Locate the cell with the specified text and output its (X, Y) center coordinate. 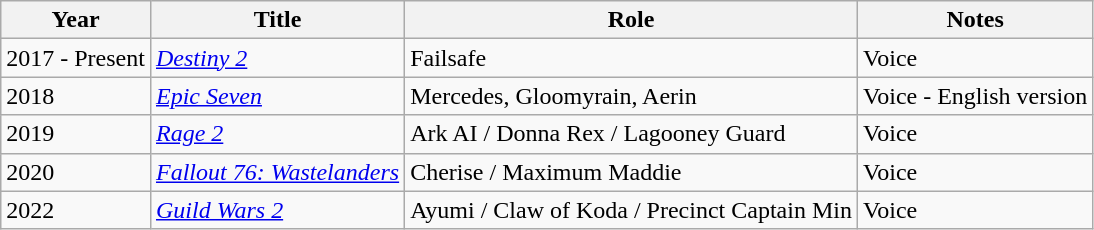
2022 (76, 210)
Guild Wars 2 (277, 210)
Rage 2 (277, 134)
Title (277, 20)
Voice - English version (974, 96)
Ayumi / Claw of Koda / Precinct Captain Min (632, 210)
2019 (76, 134)
Destiny 2 (277, 58)
2020 (76, 172)
Ark AI / Donna Rex / Lagooney Guard (632, 134)
Role (632, 20)
2018 (76, 96)
Notes (974, 20)
Epic Seven (277, 96)
Year (76, 20)
Fallout 76: Wastelanders (277, 172)
Mercedes, Gloomyrain, Aerin (632, 96)
2017 - Present (76, 58)
Cherise / Maximum Maddie (632, 172)
Failsafe (632, 58)
